Find where the given text appears and provide that cell's center as (x, y) coordinate. 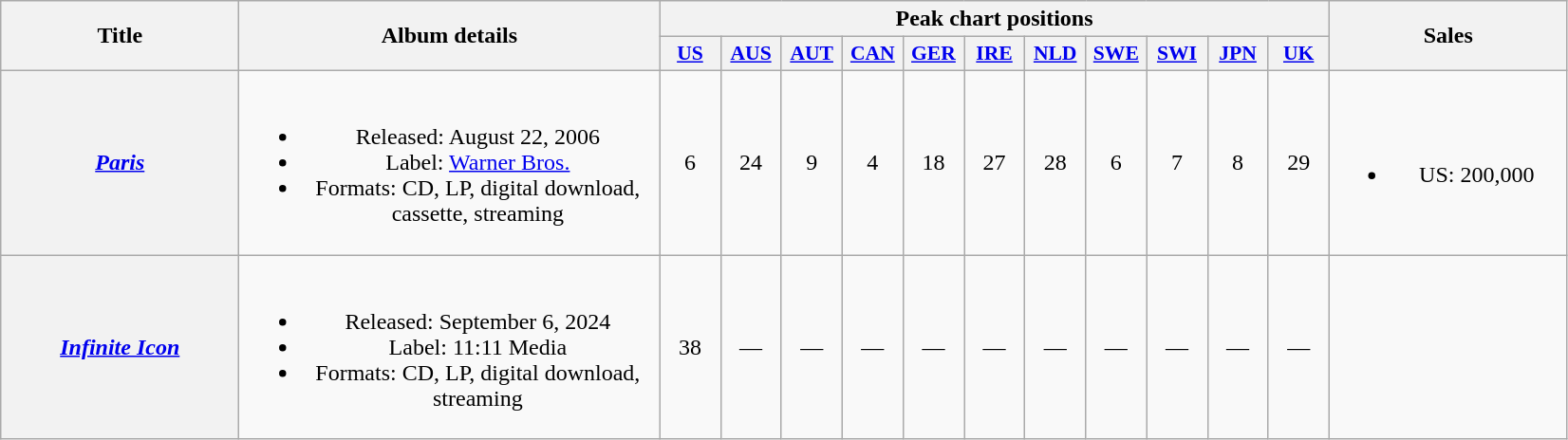
8 (1238, 162)
Sales (1448, 36)
Released: August 22, 2006Label: Warner Bros.Formats: CD, LP, digital download, cassette, streaming (450, 162)
IRE (995, 54)
SWE (1116, 54)
9 (812, 162)
Album details (450, 36)
24 (751, 162)
38 (690, 346)
UK (1298, 54)
US: 200,000 (1448, 162)
29 (1298, 162)
JPN (1238, 54)
GER (933, 54)
18 (933, 162)
Title (120, 36)
Released: September 6, 2024Label: 11:11 MediaFormats: CD, LP, digital download, streaming (450, 346)
4 (872, 162)
Paris (120, 162)
Peak chart positions (995, 19)
AUS (751, 54)
NLD (1055, 54)
SWI (1177, 54)
28 (1055, 162)
AUT (812, 54)
CAN (872, 54)
US (690, 54)
Infinite Icon (120, 346)
7 (1177, 162)
27 (995, 162)
